Capture the cell that displays the provided text and extract its (x, y) central coordinate. 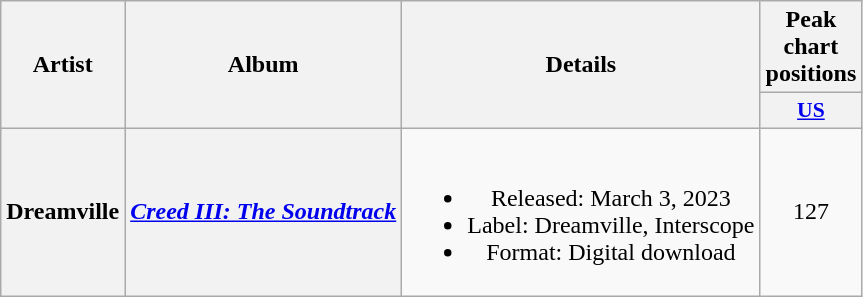
Album (264, 65)
Peak chart positions (811, 47)
Creed III: The Soundtrack (264, 212)
127 (811, 212)
US (811, 111)
Released: March 3, 2023Label: Dreamville, InterscopeFormat: Digital download (581, 212)
Artist (63, 65)
Details (581, 65)
Dreamville (63, 212)
